Return (x, y) of the center of cell containing provided text 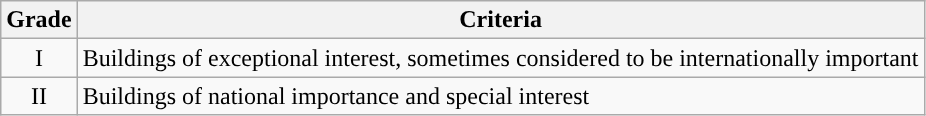
Buildings of national importance and special interest (500, 96)
Criteria (500, 20)
I (39, 58)
Buildings of exceptional interest, sometimes considered to be internationally important (500, 58)
Grade (39, 20)
II (39, 96)
